Extract the [X, Y] coordinate from the center of the cell holding the provided text.  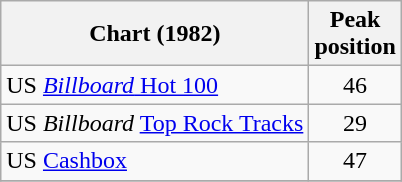
Chart (1982) [155, 34]
46 [355, 85]
US Billboard Hot 100 [155, 85]
US Cashbox [155, 161]
29 [355, 123]
47 [355, 161]
Peakposition [355, 34]
US Billboard Top Rock Tracks [155, 123]
